Extract the [x, y] coordinate from the center of the cell holding the provided text.  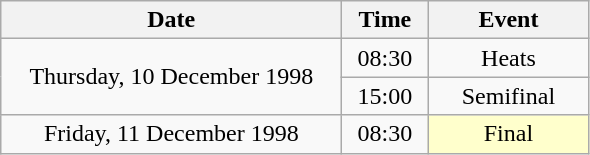
Semifinal [508, 96]
15:00 [385, 96]
Date [172, 20]
Time [385, 20]
Final [508, 134]
Heats [508, 58]
Thursday, 10 December 1998 [172, 77]
Friday, 11 December 1998 [172, 134]
Event [508, 20]
